Locate the cell with the specified text and output its [X, Y] center coordinate. 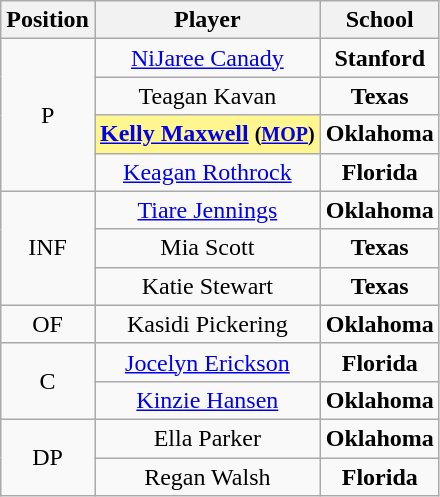
Kelly Maxwell (MOP) [207, 134]
Ella Parker [207, 438]
NiJaree Canady [207, 58]
INF [48, 248]
P [48, 115]
Tiare Jennings [207, 210]
C [48, 381]
Teagan Kavan [207, 96]
Jocelyn Erickson [207, 362]
Player [207, 20]
Position [48, 20]
Kasidi Pickering [207, 324]
Keagan Rothrock [207, 172]
Stanford [380, 58]
Katie Stewart [207, 286]
DP [48, 457]
Regan Walsh [207, 477]
School [380, 20]
Kinzie Hansen [207, 400]
Mia Scott [207, 248]
OF [48, 324]
